Detect which cell encompasses the target text, then output its (X, Y) center coordinate. 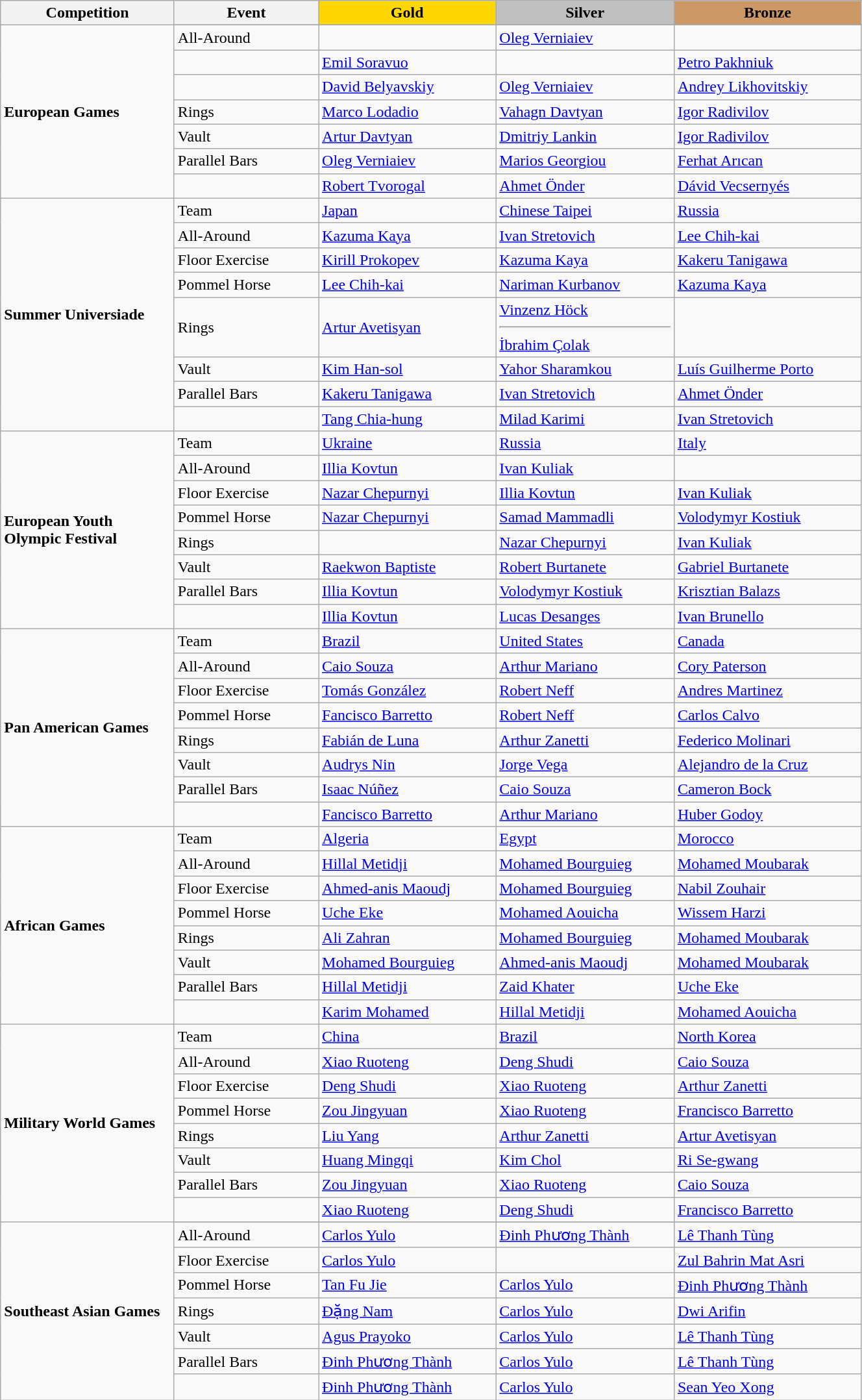
Competition (88, 13)
Huang Mingqi (408, 1160)
Summer Universiade (88, 314)
Federico Molinari (767, 740)
Kirill Prokopev (408, 260)
Robert Burtanete (585, 567)
Karim Mohamed (408, 1012)
Algeria (408, 839)
Wissem Harzi (767, 913)
European Youth Olympic Festival (88, 530)
Pan American Games (88, 727)
Southeast Asian Games (88, 1311)
Event (246, 13)
Audrys Nin (408, 765)
Dávid Vecsernyés (767, 186)
Dmitriy Lankin (585, 136)
Ali Zahran (408, 938)
Dwi Arifin (767, 1311)
Chinese Taipei (585, 210)
Lucas Desanges (585, 616)
Jorge Vega (585, 765)
Cameron Bock (767, 790)
Kim Han-sol (408, 369)
Artur Davtyan (408, 136)
Italy (767, 444)
Bronze (767, 13)
China (408, 1036)
Nariman Kurbanov (585, 284)
Gabriel Burtanete (767, 567)
Vahagn Davtyan (585, 112)
Đặng Nam (408, 1311)
Emil Soravuo (408, 62)
African Games (88, 925)
Gold (408, 13)
Carlos Calvo (767, 715)
Nabil Zouhair (767, 888)
Zul Bahrin Mat Asri (767, 1260)
Yahor Sharamkou (585, 369)
Petro Pakhniuk (767, 62)
Milad Karimi (585, 419)
Ri Se-gwang (767, 1160)
Andrey Likhovitskiy (767, 87)
Robert Tvorogal (408, 186)
Canada (767, 641)
Tomás González (408, 690)
Alejandro de la Cruz (767, 765)
Zaid Khater (585, 987)
Luís Guilherme Porto (767, 369)
Kim Chol (585, 1160)
Krisztian Balazs (767, 592)
Sean Yeo Xong (767, 1387)
Samad Mammadli (585, 518)
Fabián de Luna (408, 740)
North Korea (767, 1036)
David Belyavskiy (408, 87)
Agus Prayoko (408, 1336)
Ivan Brunello (767, 616)
Huber Godoy (767, 814)
Silver (585, 13)
European Games (88, 112)
Liu Yang (408, 1136)
Marco Lodadio (408, 112)
Egypt (585, 839)
Morocco (767, 839)
Raekwon Baptiste (408, 567)
Ferhat Arıcan (767, 161)
Andres Martinez (767, 690)
Ukraine (408, 444)
Marios Georgiou (585, 161)
Military World Games (88, 1123)
Tang Chia-hung (408, 419)
Cory Paterson (767, 666)
Vinzenz Höck İbrahim Çolak (585, 327)
Japan (408, 210)
Tan Fu Jie (408, 1285)
Isaac Núñez (408, 790)
United States (585, 641)
